For the text-containing cell, return its midpoint in (x, y) coordinate format. 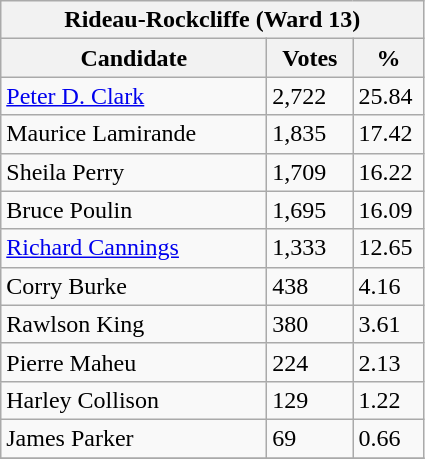
3.61 (388, 324)
1,695 (310, 210)
Harley Collison (134, 400)
Candidate (134, 58)
69 (310, 438)
17.42 (388, 134)
1.22 (388, 400)
% (388, 58)
1,709 (310, 172)
25.84 (388, 96)
Pierre Maheu (134, 362)
4.16 (388, 286)
12.65 (388, 248)
Votes (310, 58)
Sheila Perry (134, 172)
Peter D. Clark (134, 96)
Rawlson King (134, 324)
2.13 (388, 362)
Bruce Poulin (134, 210)
2,722 (310, 96)
129 (310, 400)
380 (310, 324)
16.09 (388, 210)
James Parker (134, 438)
Corry Burke (134, 286)
438 (310, 286)
16.22 (388, 172)
1,333 (310, 248)
224 (310, 362)
0.66 (388, 438)
Maurice Lamirande (134, 134)
Rideau-Rockcliffe (Ward 13) (212, 20)
1,835 (310, 134)
Richard Cannings (134, 248)
